Output the [X, Y] coordinate of the center of the cell containing the given text.  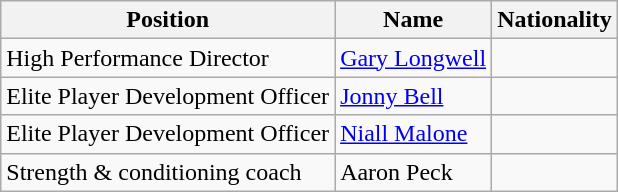
High Performance Director [168, 58]
Gary Longwell [414, 58]
Position [168, 20]
Strength & conditioning coach [168, 172]
Name [414, 20]
Niall Malone [414, 134]
Nationality [555, 20]
Jonny Bell [414, 96]
Aaron Peck [414, 172]
